Locate the cell with the specified text and output its [x, y] center coordinate. 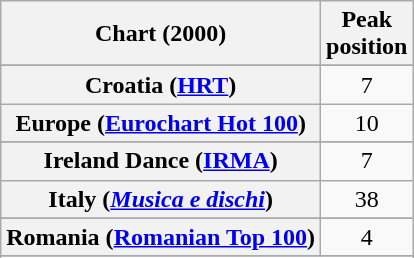
Chart (2000) [161, 34]
Europe (Eurochart Hot 100) [161, 123]
Romania (Romanian Top 100) [161, 237]
Italy (Musica e dischi) [161, 199]
4 [367, 237]
10 [367, 123]
Peakposition [367, 34]
38 [367, 199]
Croatia (HRT) [161, 85]
Ireland Dance (IRMA) [161, 161]
